Provide the (x, y) coordinate of the cell's center where the given text is located.  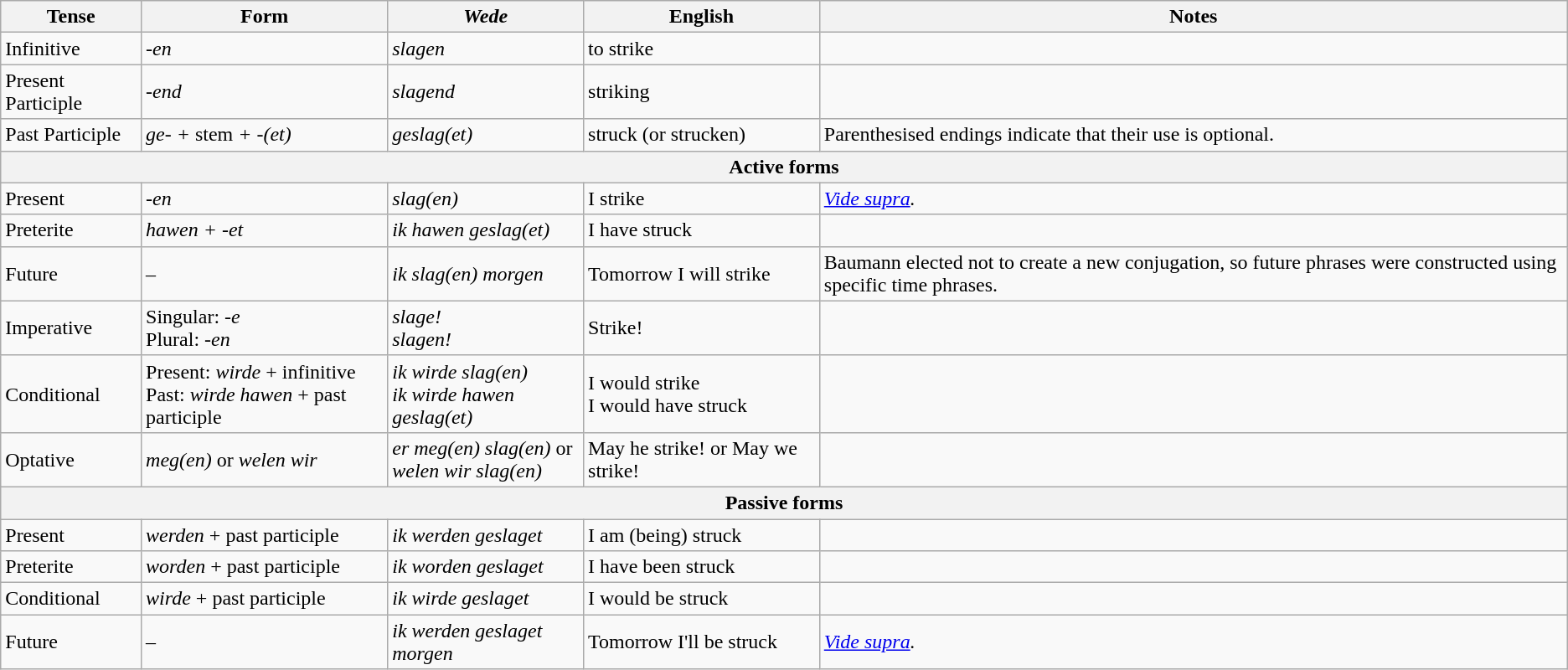
ge- + stem + -(et) (265, 135)
I would strikeI would have struck (702, 394)
Past Participle (71, 135)
geslag(et) (486, 135)
wirde + past participle (265, 599)
werden + past participle (265, 535)
struck (or strucken) (702, 135)
I would be struck (702, 599)
ik wirde geslaget (486, 599)
Baumann elected not to create a new conjugation, so future phrases were constructed using specific time phrases. (1193, 273)
Active forms (784, 167)
ik werden geslaget morgen (486, 642)
I am (being) struck (702, 535)
English (702, 17)
Strike! (702, 328)
Wede (486, 17)
Tomorrow I will strike (702, 273)
worden + past participle (265, 567)
meg(en) or welen wir (265, 459)
ik slag(en) morgen (486, 273)
Tense (71, 17)
to strike (702, 49)
Optative (71, 459)
I have struck (702, 230)
ik hawen geslag(et) (486, 230)
Passive forms (784, 502)
I strike (702, 198)
Infinitive (71, 49)
Tomorrow I'll be struck (702, 642)
striking (702, 92)
slagen (486, 49)
Parenthesised endings indicate that their use is optional. (1193, 135)
ik werden geslaget (486, 535)
slagend (486, 92)
Imperative (71, 328)
-end (265, 92)
slag(en) (486, 198)
er meg(en) slag(en) orwelen wir slag(en) (486, 459)
ik wirde slag(en)ik wirde hawen geslag(et) (486, 394)
hawen + -et (265, 230)
Form (265, 17)
I have been struck (702, 567)
Notes (1193, 17)
Singular: -ePlural: -en (265, 328)
slage!slagen! (486, 328)
Present Participle (71, 92)
Present: wirde + infinitivePast: wirde hawen + past participle (265, 394)
ik worden geslaget (486, 567)
May he strike! or May we strike! (702, 459)
